Pinpoint the cell where the given text exists, returning its (x, y) midpoint coordinate. 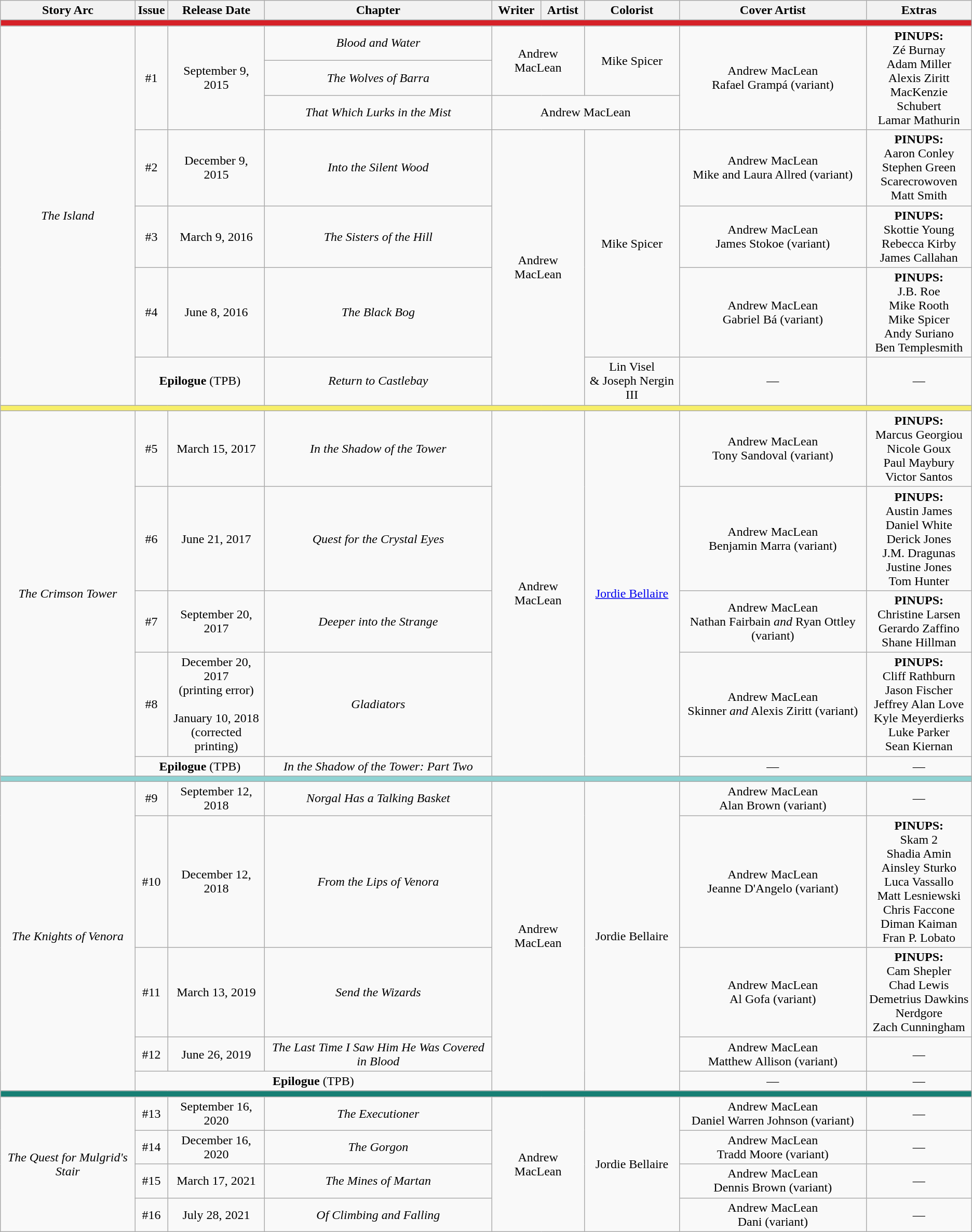
Cover Artist (773, 10)
#5 (152, 449)
Writer (516, 10)
Andrew MacLeanSkinner and Alexis Ziritt (variant) (773, 704)
The Last Time I Saw Him He Was Covered in Blood (378, 1054)
December 9, 2015 (216, 168)
Story Arc (67, 10)
December 20, 2017(printing error)January 10, 2018(corrected printing) (216, 704)
In the Shadow of the Tower: Part Two (378, 766)
Andrew MacLeanAl Gofa (variant) (773, 993)
PINUPS:Skottie YoungRebecca KirbyJames Callahan (919, 237)
Extras (919, 10)
PINUPS:Christine LarsenGerardo ZaffinoShane Hillman (919, 621)
Issue (152, 10)
Chapter (378, 10)
Deeper into the Strange (378, 621)
The Wolves of Barra (378, 78)
PINUPS:Aaron ConleyStephen GreenScarecrowovenMatt Smith (919, 168)
September 16, 2020 (216, 1113)
PINUPS:Skam 2Shadia AminAinsley SturkoLuca VassalloMatt LesniewskiChris FacconeDiman KaimanFran P. Lobato (919, 882)
Artist (563, 10)
March 9, 2016 (216, 237)
PINUPS:Marcus GeorgiouNicole GouxPaul MayburyVictor Santos (919, 449)
Into the Silent Wood (378, 168)
Andrew MacLeanBenjamin Marra (variant) (773, 538)
Send the Wizards (378, 993)
#10 (152, 882)
June 8, 2016 (216, 313)
PINUPS:Cam SheplerChad LewisDemetrius DawkinsNerdgoreZach Cunningham (919, 993)
September 9, 2015 (216, 78)
March 17, 2021 (216, 1181)
Return to Castlebay (378, 381)
In the Shadow of the Tower (378, 449)
PINUPS:Cliff RathburnJason FischerJeffrey Alan LoveKyle MeyerdierksLuke ParkerSean Kiernan (919, 704)
Andrew MacLeanGabriel Bá (variant) (773, 313)
From the Lips of Venora (378, 882)
#7 (152, 621)
September 12, 2018 (216, 798)
Andrew MacLeanDani (variant) (773, 1215)
Andrew MacLeanDaniel Warren Johnson (variant) (773, 1113)
Andrew MacLeanTony Sandoval (variant) (773, 449)
The Crimson Tower (67, 593)
Colorist (632, 10)
Andrew MacLean Jeanne D'Angelo (variant) (773, 882)
#16 (152, 1215)
#9 (152, 798)
December 12, 2018 (216, 882)
#11 (152, 993)
Lin Visel& Joseph Nergin III (632, 381)
March 15, 2017 (216, 449)
#14 (152, 1147)
December 16, 2020 (216, 1147)
#2 (152, 168)
Andrew MacLeanNathan Fairbain and Ryan Ottley (variant) (773, 621)
Andrew MacLeanJames Stokoe (variant) (773, 237)
#3 (152, 237)
The Black Bog (378, 313)
June 21, 2017 (216, 538)
#1 (152, 78)
Andrew MacLeanTradd Moore (variant) (773, 1147)
The Quest for Mulgrid's Stair (67, 1164)
Quest for the Crystal Eyes (378, 538)
#6 (152, 538)
Andrew MacLeanDennis Brown (variant) (773, 1181)
The Gorgon (378, 1147)
Norgal Has a Talking Basket (378, 798)
The Mines of Martan (378, 1181)
The Knights of Venora (67, 937)
#8 (152, 704)
The Executioner (378, 1113)
PINUPS:J.B. RoeMike RoothMike SpicerAndy SurianoBen Templesmith (919, 313)
That Which Lurks in the Mist (378, 112)
#13 (152, 1113)
July 28, 2021 (216, 1215)
#4 (152, 313)
PINUPS:Austin JamesDaniel WhiteDerick JonesJ.M. DragunasJustine JonesTom Hunter (919, 538)
#12 (152, 1054)
Andrew MacLeanMatthew Allison (variant) (773, 1054)
The Sisters of the Hill (378, 237)
Gladiators (378, 704)
Release Date (216, 10)
Of Climbing and Falling (378, 1215)
Andrew MacLeanRafael Grampá (variant) (773, 78)
Andrew MacLeanMike and Laura Allred (variant) (773, 168)
The Island (67, 215)
March 13, 2019 (216, 993)
#15 (152, 1181)
PINUPS:Zé BurnayAdam MillerAlexis ZirittMacKenzie SchubertLamar Mathurin (919, 78)
June 26, 2019 (216, 1054)
Blood and Water (378, 44)
September 20, 2017 (216, 621)
Andrew MacLeanAlan Brown (variant) (773, 798)
